Search for the cell housing the specified text and yield its (x, y) center coordinate. 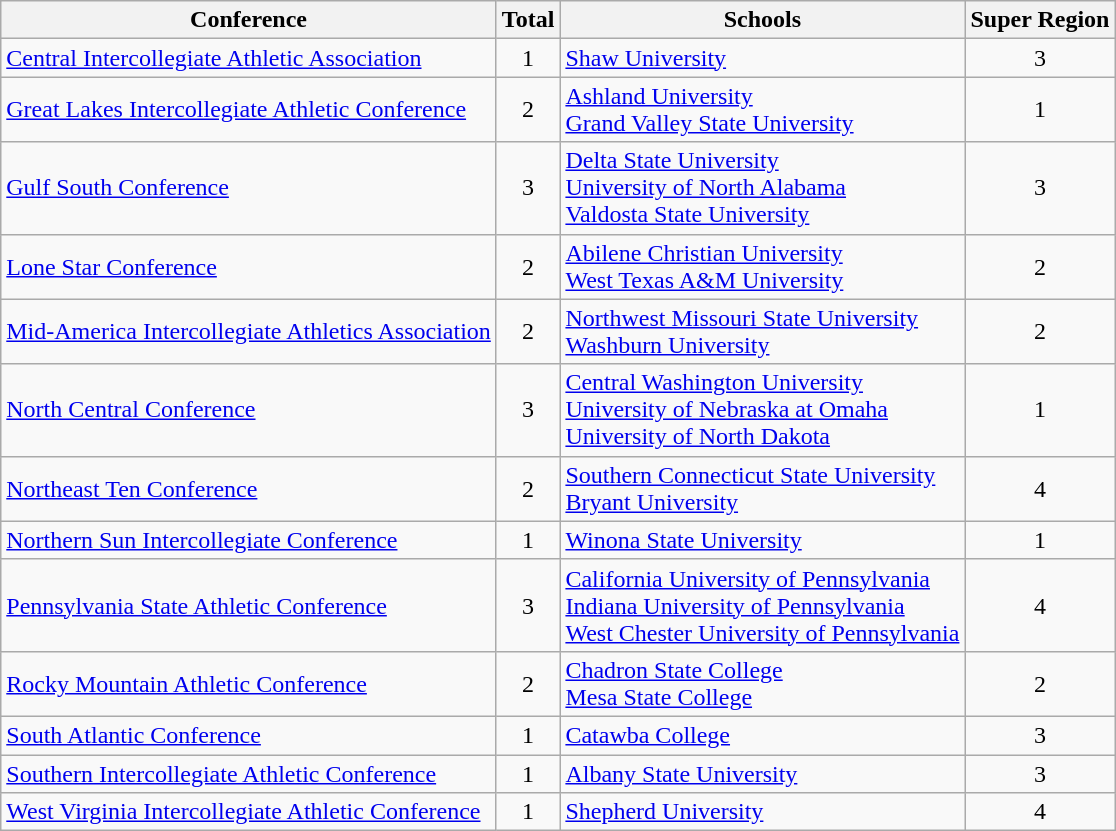
California University of PennsylvaniaIndiana University of PennsylvaniaWest Chester University of Pennsylvania (762, 605)
Great Lakes Intercollegiate Athletic Conference (249, 110)
Schools (762, 20)
Southern Connecticut State UniversityBryant University (762, 488)
Catawba College (762, 735)
Chadron State CollegeMesa State College (762, 684)
West Virginia Intercollegiate Athletic Conference (249, 812)
Mid-America Intercollegiate Athletics Association (249, 332)
Super Region (1040, 20)
Southern Intercollegiate Athletic Conference (249, 773)
Central Washington UniversityUniversity of Nebraska at OmahaUniversity of North Dakota (762, 410)
Winona State University (762, 540)
Ashland UniversityGrand Valley State University (762, 110)
Lone Star Conference (249, 266)
Shepherd University (762, 812)
South Atlantic Conference (249, 735)
Total (528, 20)
Abilene Christian UniversityWest Texas A&M University (762, 266)
Northwest Missouri State UniversityWashburn University (762, 332)
Pennsylvania State Athletic Conference (249, 605)
North Central Conference (249, 410)
Central Intercollegiate Athletic Association (249, 58)
Shaw University (762, 58)
Northern Sun Intercollegiate Conference (249, 540)
Rocky Mountain Athletic Conference (249, 684)
Conference (249, 20)
Northeast Ten Conference (249, 488)
Albany State University (762, 773)
Delta State UniversityUniversity of North AlabamaValdosta State University (762, 188)
Gulf South Conference (249, 188)
